Provide the [X, Y] coordinate of the cell's center where the given text is located.  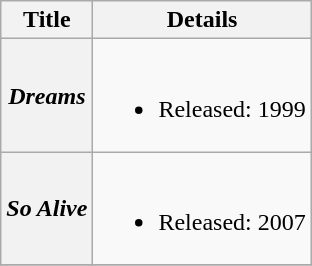
So Alive [47, 208]
Released: 1999 [202, 96]
Title [47, 20]
Dreams [47, 96]
Details [202, 20]
Released: 2007 [202, 208]
